Pinpoint the cell where the given text exists, returning its (X, Y) midpoint coordinate. 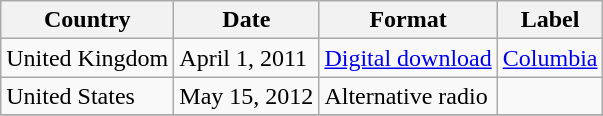
Alternative radio (408, 96)
Date (246, 20)
Format (408, 20)
United States (88, 96)
United Kingdom (88, 58)
Columbia (550, 58)
Label (550, 20)
Digital download (408, 58)
May 15, 2012 (246, 96)
April 1, 2011 (246, 58)
Country (88, 20)
